Pinpoint the cell where the given text exists, returning its [X, Y] midpoint coordinate. 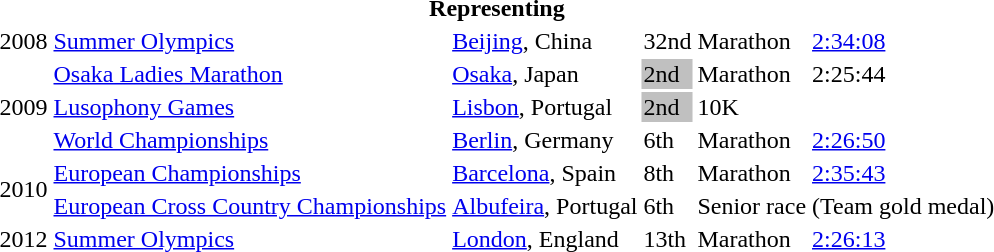
European Championships [250, 173]
Berlin, Germany [545, 140]
Osaka Ladies Marathon [250, 74]
European Cross Country Championships [250, 206]
Osaka, Japan [545, 74]
Beijing, China [545, 41]
Lisbon, Portugal [545, 107]
Albufeira, Portugal [545, 206]
8th [668, 173]
10K [752, 107]
32nd [668, 41]
Lusophony Games [250, 107]
Barcelona, Spain [545, 173]
Summer Olympics [250, 41]
World Championships [250, 140]
Senior race [752, 206]
